For the text-containing cell, return its midpoint in [x, y] coordinate format. 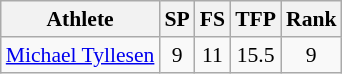
Michael Tyllesen [80, 55]
15.5 [256, 55]
FS [212, 19]
SP [176, 19]
11 [212, 55]
TFP [256, 19]
Athlete [80, 19]
Rank [312, 19]
